Detect which cell encompasses the target text, then output its (X, Y) center coordinate. 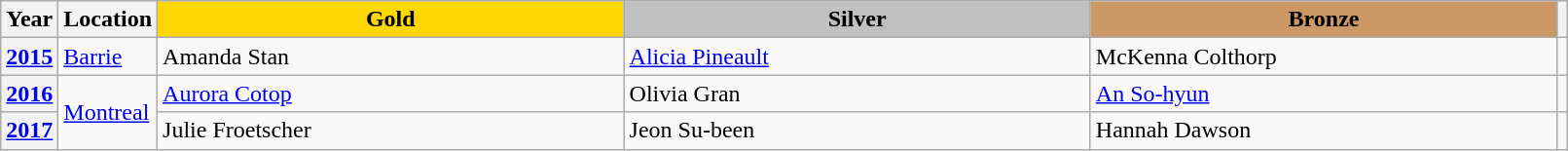
Location (108, 19)
Amanda Stan (391, 57)
Montreal (108, 112)
McKenna Colthorp (1324, 57)
2016 (29, 94)
Alicia Pineault (857, 57)
2015 (29, 57)
Aurora Cotop (391, 94)
Barrie (108, 57)
Year (29, 19)
Julie Froetscher (391, 131)
An So-hyun (1324, 94)
Gold (391, 19)
Jeon Su-been (857, 131)
Bronze (1324, 19)
2017 (29, 131)
Silver (857, 19)
Hannah Dawson (1324, 131)
Olivia Gran (857, 94)
